Determine the (X, Y) coordinate at the center of the cell enclosing the given text.  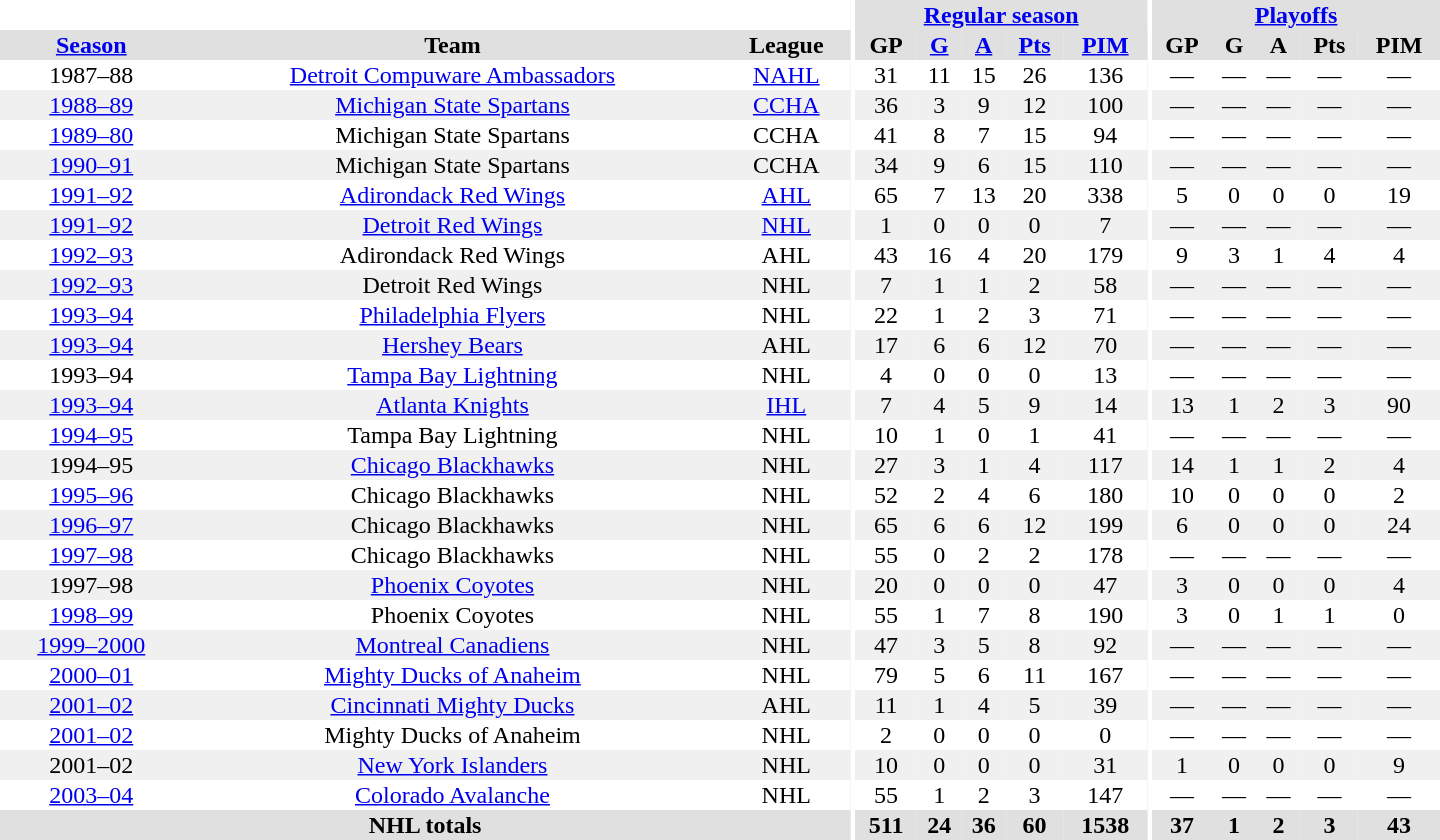
70 (1105, 345)
Regular season (1001, 15)
79 (886, 675)
1538 (1105, 825)
27 (886, 465)
Detroit Compuware Ambassadors (453, 75)
92 (1105, 645)
Atlanta Knights (453, 405)
1999–2000 (92, 645)
60 (1035, 825)
199 (1105, 525)
338 (1105, 195)
90 (1399, 405)
New York Islanders (453, 765)
Montreal Canadiens (453, 645)
Season (92, 45)
1987–88 (92, 75)
52 (886, 495)
19 (1399, 195)
71 (1105, 315)
94 (1105, 135)
110 (1105, 165)
1998–99 (92, 615)
1996–97 (92, 525)
39 (1105, 705)
IHL (786, 405)
511 (886, 825)
178 (1105, 555)
16 (939, 255)
26 (1035, 75)
NHL totals (425, 825)
190 (1105, 615)
22 (886, 315)
147 (1105, 795)
Cincinnati Mighty Ducks (453, 705)
117 (1105, 465)
League (786, 45)
58 (1105, 285)
Philadelphia Flyers (453, 315)
Colorado Avalanche (453, 795)
1989–80 (92, 135)
167 (1105, 675)
Team (453, 45)
2000–01 (92, 675)
1990–91 (92, 165)
136 (1105, 75)
34 (886, 165)
100 (1105, 105)
37 (1182, 825)
2003–04 (92, 795)
179 (1105, 255)
17 (886, 345)
1988–89 (92, 105)
Hershey Bears (453, 345)
1995–96 (92, 495)
NAHL (786, 75)
180 (1105, 495)
Playoffs (1296, 15)
